Output the (x, y) coordinate of the center of the cell containing the given text.  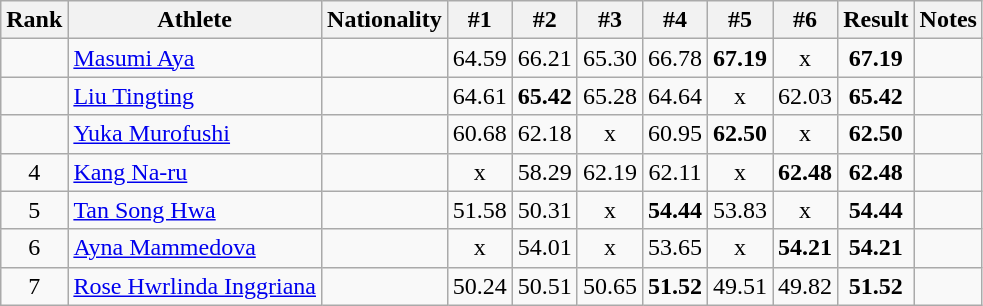
49.82 (806, 286)
Kang Na-ru (195, 172)
58.29 (544, 172)
6 (34, 248)
51.58 (480, 210)
Athlete (195, 20)
#5 (740, 20)
64.64 (674, 96)
#2 (544, 20)
#6 (806, 20)
50.51 (544, 286)
62.19 (610, 172)
50.65 (610, 286)
60.95 (674, 134)
64.61 (480, 96)
Tan Song Hwa (195, 210)
5 (34, 210)
62.03 (806, 96)
50.24 (480, 286)
Rank (34, 20)
66.78 (674, 58)
54.01 (544, 248)
#4 (674, 20)
64.59 (480, 58)
53.65 (674, 248)
Nationality (385, 20)
Masumi Aya (195, 58)
#3 (610, 20)
60.68 (480, 134)
Yuka Murofushi (195, 134)
65.28 (610, 96)
62.11 (674, 172)
62.18 (544, 134)
49.51 (740, 286)
Result (876, 20)
#1 (480, 20)
4 (34, 172)
Notes (948, 20)
53.83 (740, 210)
Liu Tingting (195, 96)
65.30 (610, 58)
50.31 (544, 210)
7 (34, 286)
66.21 (544, 58)
Rose Hwrlinda Inggriana (195, 286)
Ayna Mammedova (195, 248)
